Provide the [X, Y] coordinate of the cell's center where the given text is located.  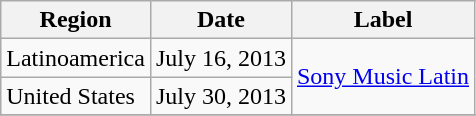
July 16, 2013 [220, 58]
Label [382, 20]
July 30, 2013 [220, 96]
United States [76, 96]
Latinoamerica [76, 58]
Date [220, 20]
Region [76, 20]
Sony Music Latin [382, 77]
